Extract the (X, Y) coordinate from the center of the cell holding the provided text.  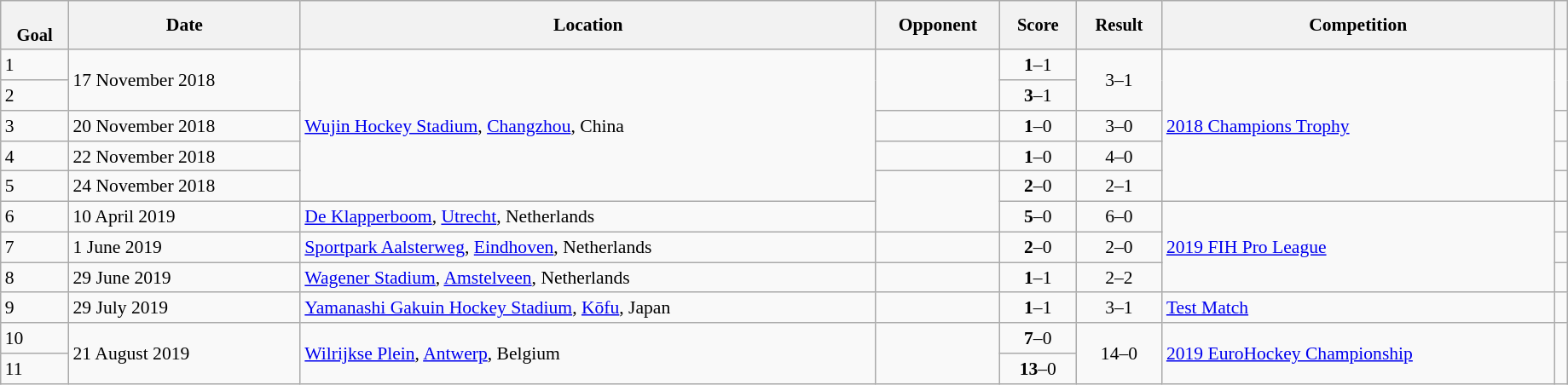
7 (35, 248)
1 (35, 66)
11 (35, 369)
Location (588, 26)
20 November 2018 (184, 126)
8 (35, 278)
4–0 (1119, 157)
5–0 (1038, 217)
13–0 (1038, 369)
Wilrijkse Plein, Antwerp, Belgium (588, 353)
6–0 (1119, 217)
Opponent (938, 26)
2019 FIH Pro League (1358, 247)
29 June 2019 (184, 278)
Date (184, 26)
2018 Champions Trophy (1358, 126)
6 (35, 217)
1 June 2019 (184, 248)
5 (35, 187)
4 (35, 157)
Yamanashi Gakuin Hockey Stadium, Kōfu, Japan (588, 308)
2019 EuroHockey Championship (1358, 353)
10 (35, 338)
29 July 2019 (184, 308)
2–2 (1119, 278)
Test Match (1358, 308)
3–0 (1119, 126)
17 November 2018 (184, 80)
Wagener Stadium, Amstelveen, Netherlands (588, 278)
2 (35, 95)
14–0 (1119, 353)
Result (1119, 26)
2–1 (1119, 187)
9 (35, 308)
Score (1038, 26)
24 November 2018 (184, 187)
Competition (1358, 26)
Wujin Hockey Stadium, Changzhou, China (588, 126)
22 November 2018 (184, 157)
Sportpark Aalsterweg, Eindhoven, Netherlands (588, 248)
3 (35, 126)
De Klapperboom, Utrecht, Netherlands (588, 217)
7–0 (1038, 338)
21 August 2019 (184, 353)
Goal (35, 26)
10 April 2019 (184, 217)
